Determine the (X, Y) coordinate at the center of the cell enclosing the given text.  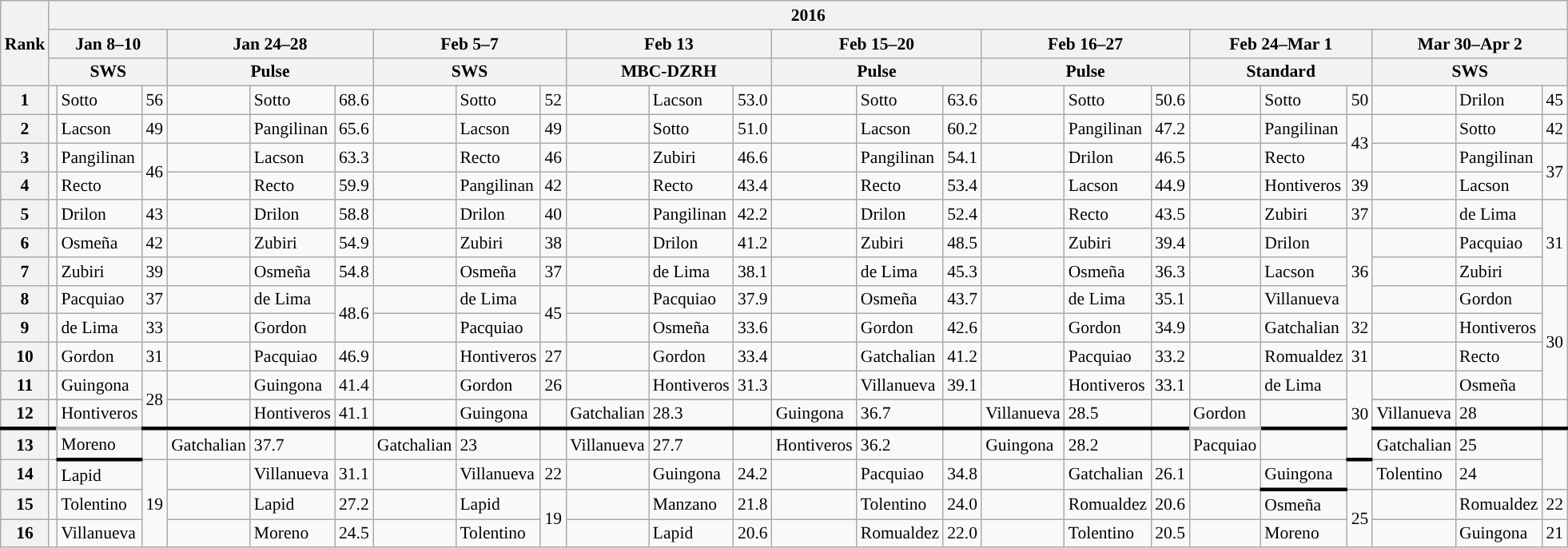
Feb 15–20 (877, 44)
28.2 (1108, 444)
33 (154, 328)
31.1 (354, 475)
15 (26, 505)
2016 (808, 15)
Feb 5–7 (470, 44)
23 (498, 444)
41.1 (354, 414)
Jan 24–28 (270, 44)
26.1 (1170, 475)
24.2 (753, 475)
59.9 (354, 186)
35.1 (1170, 300)
50 (1360, 101)
Rank (26, 43)
3 (26, 157)
37.9 (753, 300)
Feb 13 (669, 44)
46.5 (1170, 157)
50.6 (1170, 101)
58.8 (354, 215)
33.4 (753, 357)
9 (26, 328)
68.6 (354, 101)
33.2 (1170, 357)
48.5 (962, 243)
38 (553, 243)
24 (1498, 475)
40 (553, 215)
41.4 (354, 385)
27 (553, 357)
Mar 30–Apr 2 (1470, 44)
1 (26, 101)
Standard (1280, 72)
24.5 (354, 534)
2 (26, 129)
39.4 (1170, 243)
54.1 (962, 157)
53.0 (753, 101)
26 (553, 385)
43.4 (753, 186)
38.1 (753, 272)
46.9 (354, 357)
43.7 (962, 300)
12 (26, 414)
43.5 (1170, 215)
42.2 (753, 215)
Manzano (691, 505)
6 (26, 243)
21.8 (753, 505)
36 (1360, 272)
28.3 (691, 414)
63.3 (354, 157)
42.6 (962, 328)
Feb 24–Mar 1 (1280, 44)
44.9 (1170, 186)
53.4 (962, 186)
27.7 (691, 444)
21 (1554, 534)
36.3 (1170, 272)
52.4 (962, 215)
51.0 (753, 129)
MBC-DZRH (669, 72)
56 (154, 101)
47.2 (1170, 129)
65.6 (354, 129)
39.1 (962, 385)
20.5 (1170, 534)
Feb 16–27 (1085, 44)
10 (26, 357)
32 (1360, 328)
16 (26, 534)
54.8 (354, 272)
46.6 (753, 157)
37.7 (293, 444)
28.5 (1108, 414)
24.0 (962, 505)
27.2 (354, 505)
14 (26, 475)
33.1 (1170, 385)
34.8 (962, 475)
4 (26, 186)
13 (26, 444)
54.9 (354, 243)
31.3 (753, 385)
36.2 (900, 444)
60.2 (962, 129)
48.6 (354, 313)
63.6 (962, 101)
22.0 (962, 534)
36.7 (900, 414)
8 (26, 300)
11 (26, 385)
34.9 (1170, 328)
7 (26, 272)
33.6 (753, 328)
Jan 8–10 (108, 44)
5 (26, 215)
45.3 (962, 272)
52 (553, 101)
